Determine the [x, y] coordinate at the center of the cell enclosing the given text.  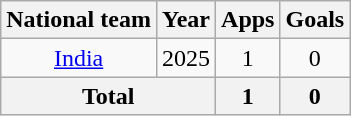
Apps [248, 20]
National team [79, 20]
India [79, 58]
Goals [315, 20]
Year [186, 20]
2025 [186, 58]
Total [108, 96]
